Identify which cell holds the provided text, then report its (x, y) central coordinate. 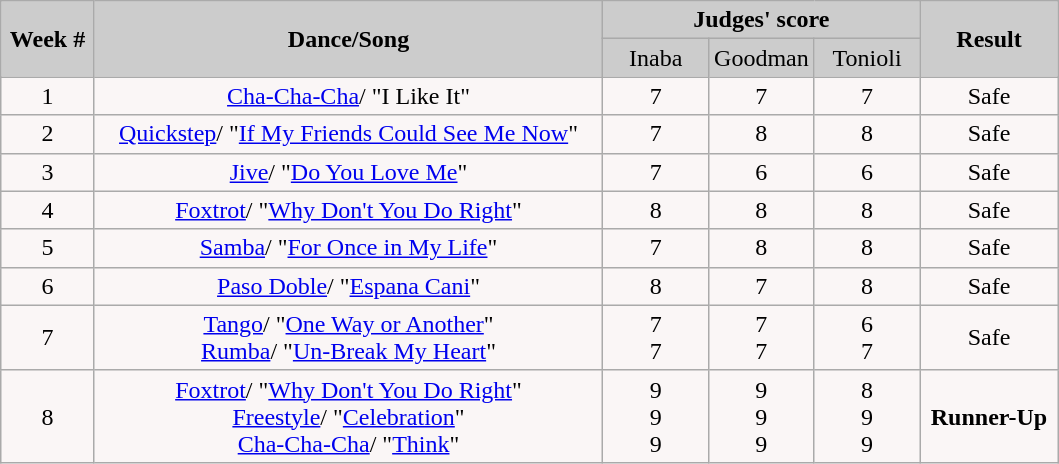
1 (48, 96)
2 (48, 134)
4 (48, 210)
3 (48, 172)
Cha-Cha-Cha/ "I Like It" (348, 96)
Goodman (762, 58)
Tonioli (867, 58)
Foxtrot/ "Why Don't You Do Right" Freestyle/ "Celebration" Cha-Cha-Cha/ "Think" (348, 416)
Week # (48, 39)
Result (989, 39)
8 9 9 (867, 416)
Judges' score (762, 20)
Paso Doble/ "Espana Cani" (348, 286)
Foxtrot/ "Why Don't You Do Right" (348, 210)
Quickstep/ "If My Friends Could See Me Now" (348, 134)
Samba/ "For Once in My Life" (348, 248)
Inaba (656, 58)
5 (48, 248)
Runner-Up (989, 416)
Tango/ "One Way or Another" Rumba/ "Un-Break My Heart" (348, 338)
Jive/ "Do You Love Me" (348, 172)
6 7 (867, 338)
Dance/Song (348, 39)
